Identify which cell holds the provided text, then report its (x, y) central coordinate. 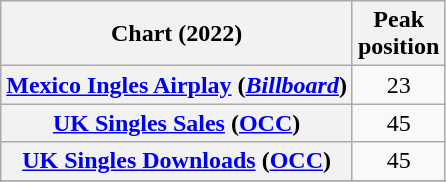
Peakposition (398, 34)
23 (398, 85)
Chart (2022) (177, 34)
UK Singles Downloads (OCC) (177, 161)
Mexico Ingles Airplay (Billboard) (177, 85)
UK Singles Sales (OCC) (177, 123)
